Search for the cell housing the specified text and yield its (x, y) center coordinate. 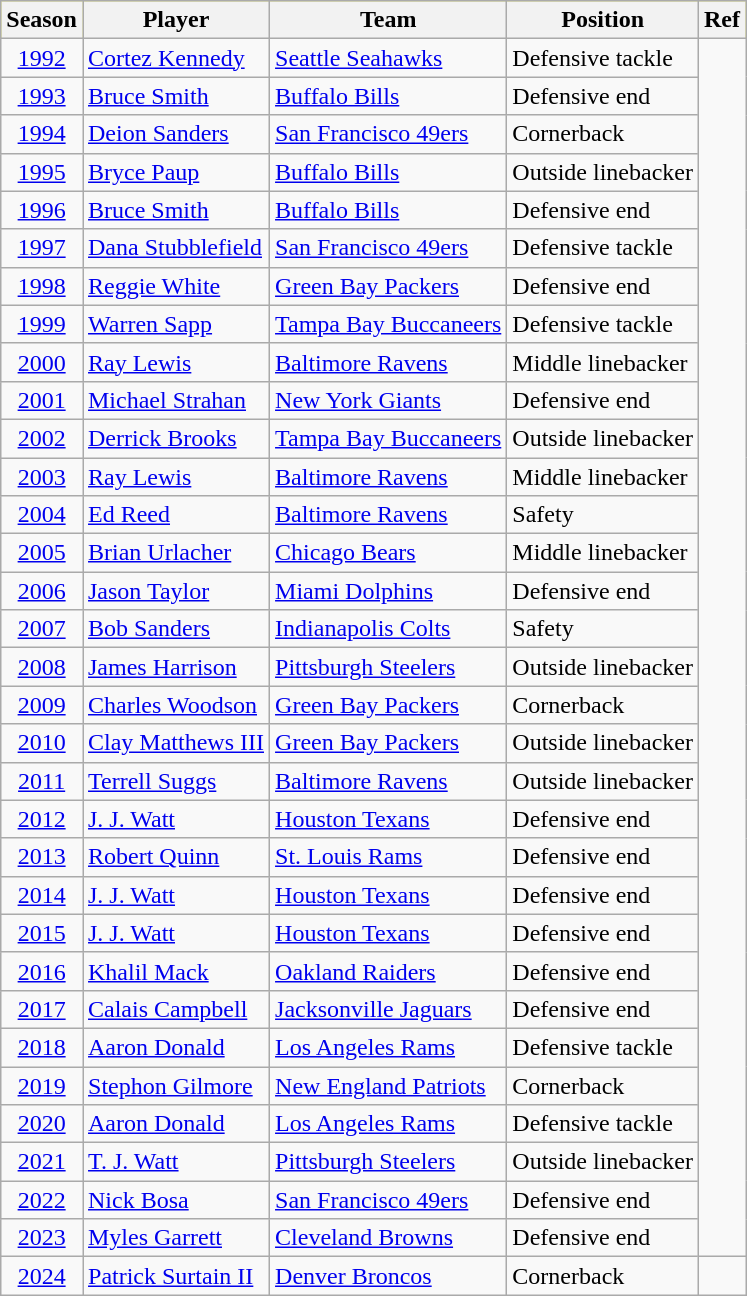
Charles Woodson (176, 705)
Stephon Gilmore (176, 1085)
1993 (42, 96)
1992 (42, 58)
2006 (42, 591)
1995 (42, 172)
Patrick Surtain II (176, 1276)
1998 (42, 286)
Clay Matthews III (176, 743)
Calais Campbell (176, 1009)
2023 (42, 1238)
2000 (42, 362)
2024 (42, 1276)
Cleveland Browns (388, 1238)
Ref (722, 20)
Reggie White (176, 286)
Terrell Suggs (176, 781)
2010 (42, 743)
Michael Strahan (176, 400)
Nick Bosa (176, 1200)
Brian Urlacher (176, 553)
New York Giants (388, 400)
Miami Dolphins (388, 591)
2022 (42, 1200)
St. Louis Rams (388, 857)
2013 (42, 857)
1997 (42, 248)
2005 (42, 553)
2018 (42, 1047)
1996 (42, 210)
Dana Stubblefield (176, 248)
Deion Sanders (176, 134)
Indianapolis Colts (388, 629)
2008 (42, 667)
Khalil Mack (176, 971)
Team (388, 20)
2019 (42, 1085)
1999 (42, 324)
James Harrison (176, 667)
New England Patriots (388, 1085)
Season (42, 20)
Bob Sanders (176, 629)
Cortez Kennedy (176, 58)
Myles Garrett (176, 1238)
T. J. Watt (176, 1162)
2011 (42, 781)
2017 (42, 1009)
2012 (42, 819)
Chicago Bears (388, 553)
Oakland Raiders (388, 971)
Denver Broncos (388, 1276)
2001 (42, 400)
1994 (42, 134)
Robert Quinn (176, 857)
Player (176, 20)
2007 (42, 629)
2014 (42, 895)
2002 (42, 438)
Position (603, 20)
Derrick Brooks (176, 438)
Ed Reed (176, 515)
2009 (42, 705)
2004 (42, 515)
Bryce Paup (176, 172)
Jacksonville Jaguars (388, 1009)
Warren Sapp (176, 324)
Seattle Seahawks (388, 58)
Jason Taylor (176, 591)
2003 (42, 477)
2021 (42, 1162)
2016 (42, 971)
2020 (42, 1124)
2015 (42, 933)
